Output the [x, y] coordinate of the center of the cell containing the given text.  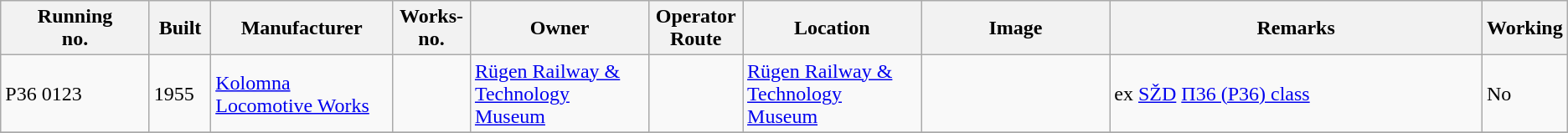
Built [179, 28]
Remarks [1297, 28]
Manufacturer [302, 28]
Runningno. [75, 28]
OperatorRoute [696, 28]
Kolomna Locomotive Works [302, 94]
ex SŽD П36 (P36) class [1297, 94]
Location [833, 28]
No [1524, 94]
P36 0123 [75, 94]
Owner [560, 28]
1955 [179, 94]
Works-no. [432, 28]
Working [1524, 28]
Image [1015, 28]
